Determine the [x, y] coordinate at the center of the cell enclosing the given text.  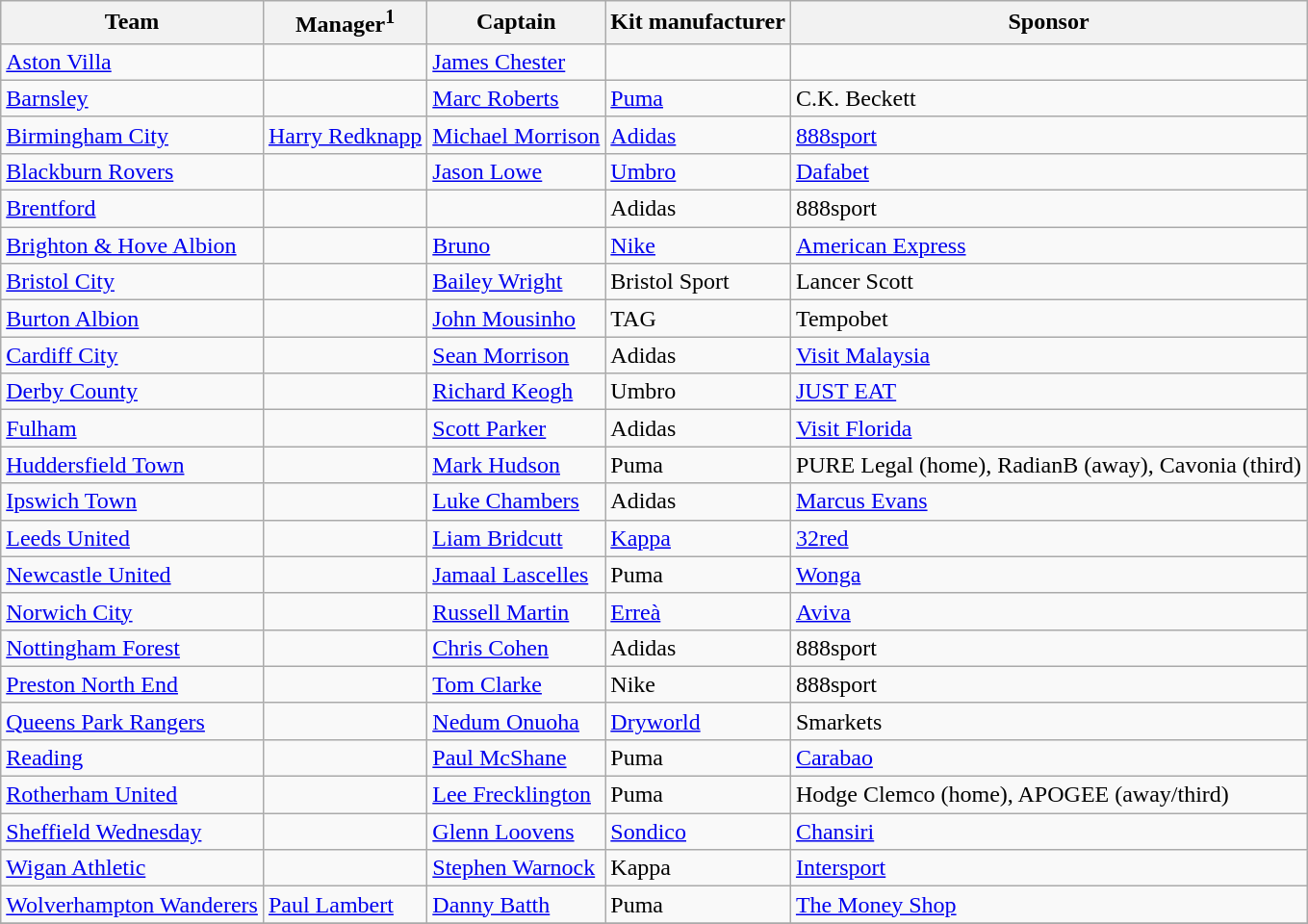
Leeds United [133, 538]
Cardiff City [133, 355]
Brighton & Hove Albion [133, 245]
Wigan Athletic [133, 868]
Michael Morrison [516, 135]
Jason Lowe [516, 171]
Marc Roberts [516, 98]
Sean Morrison [516, 355]
Carabao [1048, 757]
Wonga [1048, 575]
Wolverhampton Wanderers [133, 905]
JUST EAT [1048, 392]
Ipswich Town [133, 501]
Bristol Sport [699, 282]
Preston North End [133, 684]
Paul McShane [516, 757]
Jamaal Lascelles [516, 575]
Russell Martin [516, 611]
Liam Bridcutt [516, 538]
Newcastle United [133, 575]
Aston Villa [133, 62]
The Money Shop [1048, 905]
Visit Malaysia [1048, 355]
Dafabet [1048, 171]
Lee Frecklington [516, 795]
Chansiri [1048, 832]
32red [1048, 538]
American Express [1048, 245]
Paul Lambert [345, 905]
Kit manufacturer [699, 23]
Chris Cohen [516, 648]
Tom Clarke [516, 684]
James Chester [516, 62]
Aviva [1048, 611]
Team [133, 23]
Dryworld [699, 721]
Erreà [699, 611]
TAG [699, 319]
Sheffield Wednesday [133, 832]
Bailey Wright [516, 282]
Rotherham United [133, 795]
Huddersfield Town [133, 465]
Hodge Clemco (home), APOGEE (away/third) [1048, 795]
Bruno [516, 245]
John Mousinho [516, 319]
Sponsor [1048, 23]
Sondico [699, 832]
Danny Batth [516, 905]
Intersport [1048, 868]
Nedum Onuoha [516, 721]
PURE Legal (home), RadianB (away), Cavonia (third) [1048, 465]
Luke Chambers [516, 501]
Barnsley [133, 98]
Reading [133, 757]
Stephen Warnock [516, 868]
Visit Florida [1048, 428]
Queens Park Rangers [133, 721]
Bristol City [133, 282]
Burton Albion [133, 319]
Norwich City [133, 611]
Lancer Scott [1048, 282]
Marcus Evans [1048, 501]
Birmingham City [133, 135]
Derby County [133, 392]
Blackburn Rovers [133, 171]
Brentford [133, 209]
Scott Parker [516, 428]
Glenn Loovens [516, 832]
Captain [516, 23]
Richard Keogh [516, 392]
Mark Hudson [516, 465]
C.K. Beckett [1048, 98]
Smarkets [1048, 721]
Harry Redknapp [345, 135]
Manager1 [345, 23]
Fulham [133, 428]
Nottingham Forest [133, 648]
Tempobet [1048, 319]
